Pinpoint the cell where the given text exists, returning its [X, Y] midpoint coordinate. 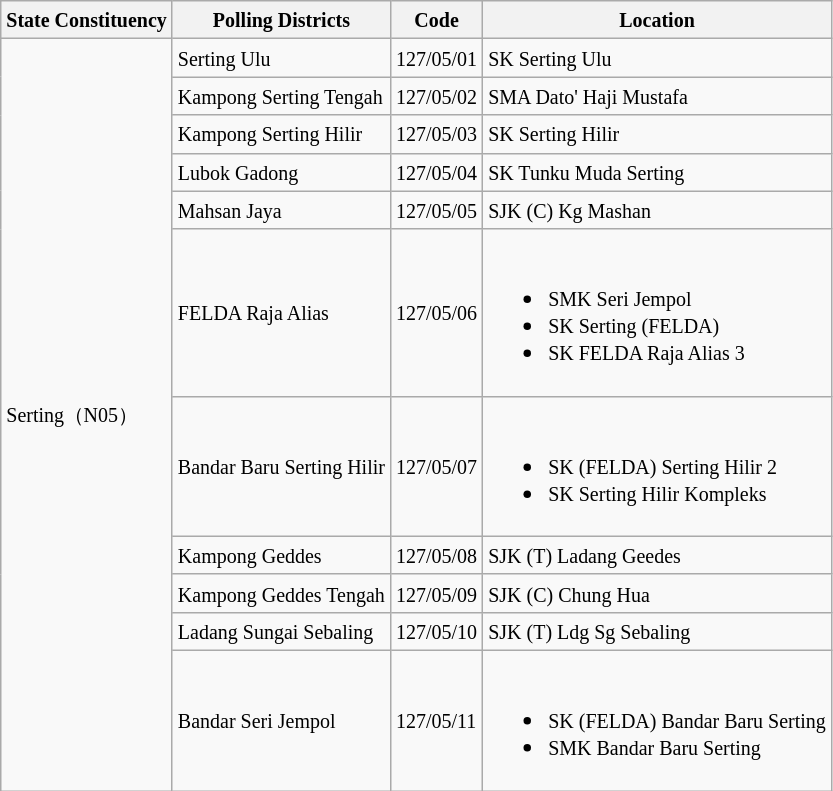
SK (FELDA) Bandar Baru SertingSMK Bandar Baru Serting [658, 720]
Ladang Sungai Sebaling [281, 631]
SK (FELDA) Serting Hilir 2SK Serting Hilir Kompleks [658, 466]
Kampong Serting Tengah [281, 96]
Kampong Geddes Tengah [281, 593]
127/05/10 [436, 631]
127/05/01 [436, 58]
SK Serting Ulu [658, 58]
Bandar Seri Jempol [281, 720]
127/05/04 [436, 172]
Mahsan Jaya [281, 210]
SMA Dato' Haji Mustafa [658, 96]
127/05/02 [436, 96]
127/05/08 [436, 555]
127/05/09 [436, 593]
127/05/06 [436, 312]
State Constituency [87, 20]
Serting Ulu [281, 58]
SK Tunku Muda Serting [658, 172]
SJK (C) Chung Hua [658, 593]
SK Serting Hilir [658, 134]
Code [436, 20]
SJK (C) Kg Mashan [658, 210]
Location [658, 20]
Lubok Gadong [281, 172]
SJK (T) Ladang Geedes [658, 555]
SJK (T) Ldg Sg Sebaling [658, 631]
127/05/11 [436, 720]
Kampong Serting Hilir [281, 134]
Polling Districts [281, 20]
FELDA Raja Alias [281, 312]
Kampong Geddes [281, 555]
127/05/05 [436, 210]
127/05/03 [436, 134]
Bandar Baru Serting Hilir [281, 466]
Serting（N05） [87, 415]
SMK Seri JempolSK Serting (FELDA)SK FELDA Raja Alias 3 [658, 312]
127/05/07 [436, 466]
